Pinpoint the cell where the given text exists, returning its [X, Y] midpoint coordinate. 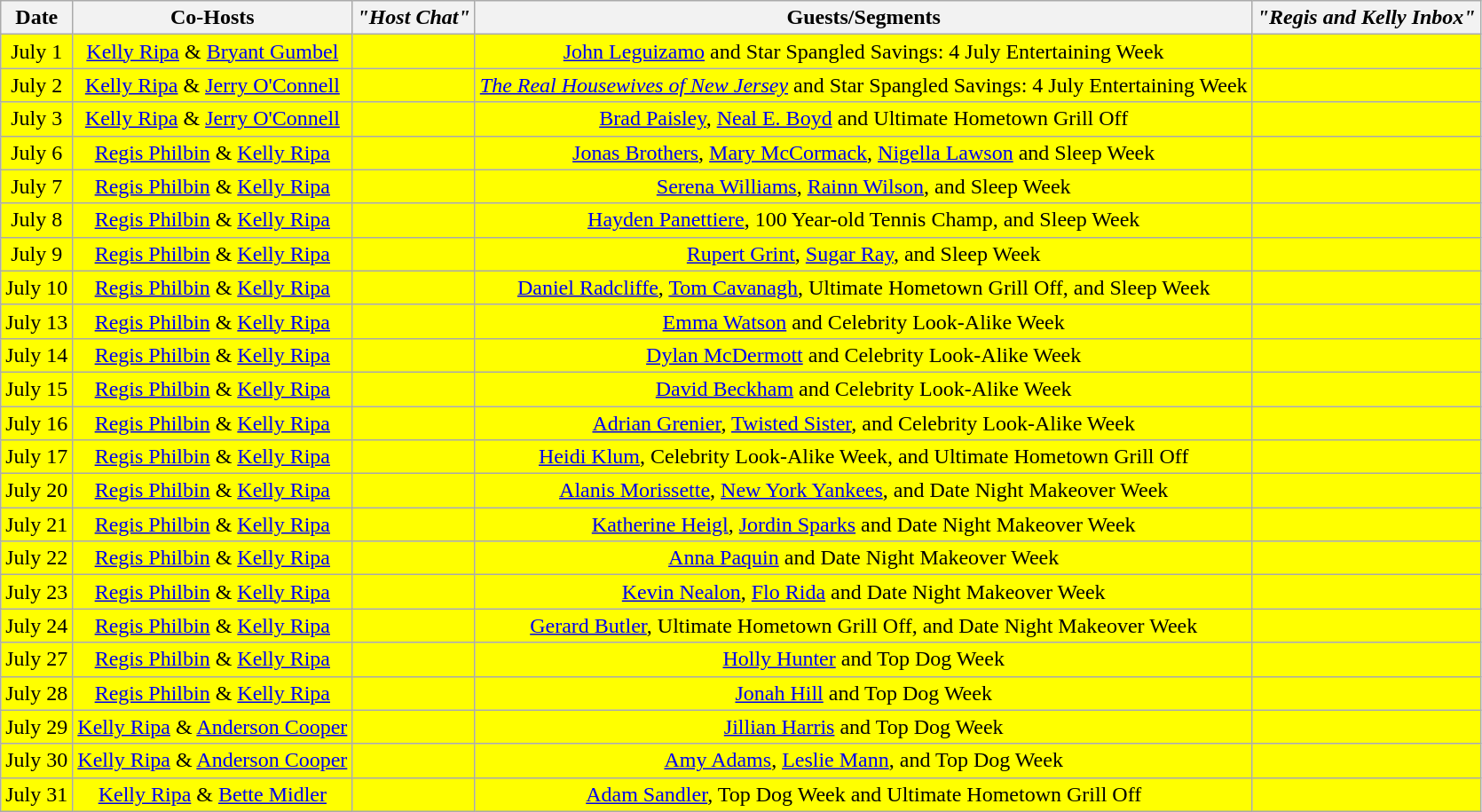
July 9 [37, 254]
John Leguizamo and Star Spangled Savings: 4 July Entertaining Week [863, 51]
"Host Chat" [414, 18]
Anna Paquin and Date Night Makeover Week [863, 558]
July 23 [37, 592]
David Beckham and Celebrity Look-Alike Week [863, 389]
Jillian Harris and Top Dog Week [863, 727]
Heidi Klum, Celebrity Look-Alike Week, and Ultimate Hometown Grill Off [863, 457]
July 14 [37, 355]
July 7 [37, 186]
"Regis and Kelly Inbox" [1367, 18]
July 17 [37, 457]
Daniel Radcliffe, Tom Cavanagh, Ultimate Hometown Grill Off, and Sleep Week [863, 288]
Alanis Morissette, New York Yankees, and Date Night Makeover Week [863, 491]
Kelly Ripa & Bette Midler [213, 794]
July 10 [37, 288]
July 1 [37, 51]
July 2 [37, 85]
The Real Housewives of New Jersey and Star Spangled Savings: 4 July Entertaining Week [863, 85]
July 31 [37, 794]
Emma Watson and Celebrity Look-Alike Week [863, 321]
July 21 [37, 524]
Gerard Butler, Ultimate Hometown Grill Off, and Date Night Makeover Week [863, 626]
Dylan McDermott and Celebrity Look-Alike Week [863, 355]
Date [37, 18]
July 6 [37, 153]
Jonas Brothers, Mary McCormack, Nigella Lawson and Sleep Week [863, 153]
Rupert Grint, Sugar Ray, and Sleep Week [863, 254]
July 22 [37, 558]
July 13 [37, 321]
Jonah Hill and Top Dog Week [863, 693]
Kelly Ripa & Bryant Gumbel [213, 51]
July 27 [37, 659]
July 15 [37, 389]
July 8 [37, 220]
July 3 [37, 119]
Guests/Segments [863, 18]
Adrian Grenier, Twisted Sister, and Celebrity Look-Alike Week [863, 423]
Holly Hunter and Top Dog Week [863, 659]
Serena Williams, Rainn Wilson, and Sleep Week [863, 186]
Adam Sandler, Top Dog Week and Ultimate Hometown Grill Off [863, 794]
Amy Adams, Leslie Mann, and Top Dog Week [863, 761]
Kevin Nealon, Flo Rida and Date Night Makeover Week [863, 592]
Hayden Panettiere, 100 Year-old Tennis Champ, and Sleep Week [863, 220]
Co-Hosts [213, 18]
July 20 [37, 491]
July 24 [37, 626]
Brad Paisley, Neal E. Boyd and Ultimate Hometown Grill Off [863, 119]
July 28 [37, 693]
July 29 [37, 727]
July 16 [37, 423]
Katherine Heigl, Jordin Sparks and Date Night Makeover Week [863, 524]
July 30 [37, 761]
